For the text-containing cell, return its midpoint in (x, y) coordinate format. 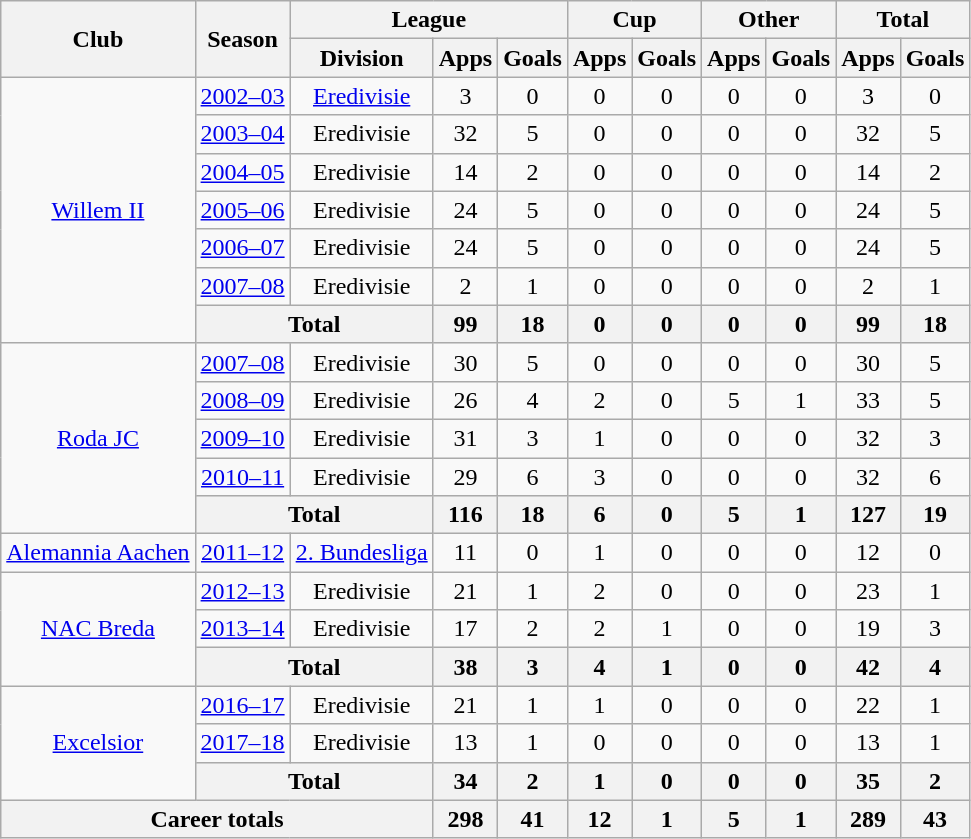
Career totals (217, 819)
Other (769, 20)
29 (465, 477)
11 (465, 553)
289 (868, 819)
17 (465, 629)
2013–14 (242, 629)
NAC Breda (98, 629)
127 (868, 515)
31 (465, 438)
2003–04 (242, 134)
41 (533, 819)
22 (868, 705)
23 (868, 591)
Alemannia Aachen (98, 553)
26 (465, 400)
Cup (634, 20)
Season (242, 39)
Club (98, 39)
2002–03 (242, 96)
2012–13 (242, 591)
33 (868, 400)
42 (868, 667)
League (428, 20)
Willem II (98, 210)
35 (868, 781)
2005–06 (242, 210)
2009–10 (242, 438)
43 (935, 819)
2. Bundesliga (362, 553)
34 (465, 781)
2008–09 (242, 400)
Excelsior (98, 743)
38 (465, 667)
2010–11 (242, 477)
298 (465, 819)
Division (362, 58)
Roda JC (98, 438)
2004–05 (242, 172)
2006–07 (242, 248)
116 (465, 515)
2011–12 (242, 553)
2017–18 (242, 743)
2016–17 (242, 705)
